From the cell containing the given text, extract its center point as (x, y) coordinate. 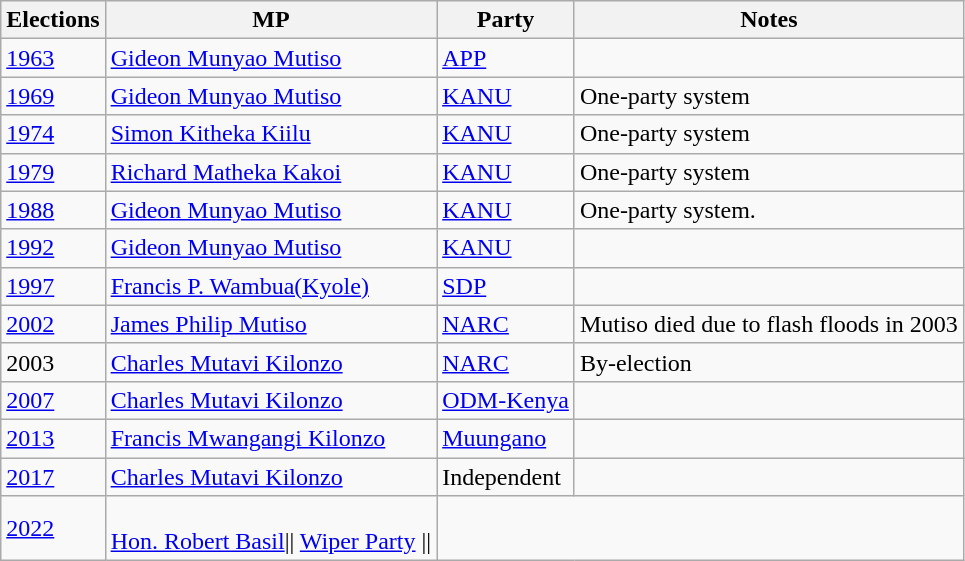
Hon. Robert Basil|| Wiper Party || (271, 528)
2003 (53, 362)
By-election (768, 362)
SDP (506, 286)
1997 (53, 286)
Independent (506, 477)
2022 (53, 528)
2002 (53, 324)
ODM-Kenya (506, 400)
Francis Mwangangi Kilonzo (271, 438)
Simon Kitheka Kiilu (271, 134)
1974 (53, 134)
Muungano (506, 438)
Richard Matheka Kakoi (271, 172)
2013 (53, 438)
Elections (53, 20)
One-party system. (768, 210)
Mutiso died due to flash floods in 2003 (768, 324)
Party (506, 20)
Francis P. Wambua(Kyole) (271, 286)
James Philip Mutiso (271, 324)
1988 (53, 210)
1969 (53, 96)
1979 (53, 172)
2007 (53, 400)
APP (506, 58)
Notes (768, 20)
1963 (53, 58)
1992 (53, 248)
MP (271, 20)
2017 (53, 477)
